Return [x, y] of the center of cell containing provided text 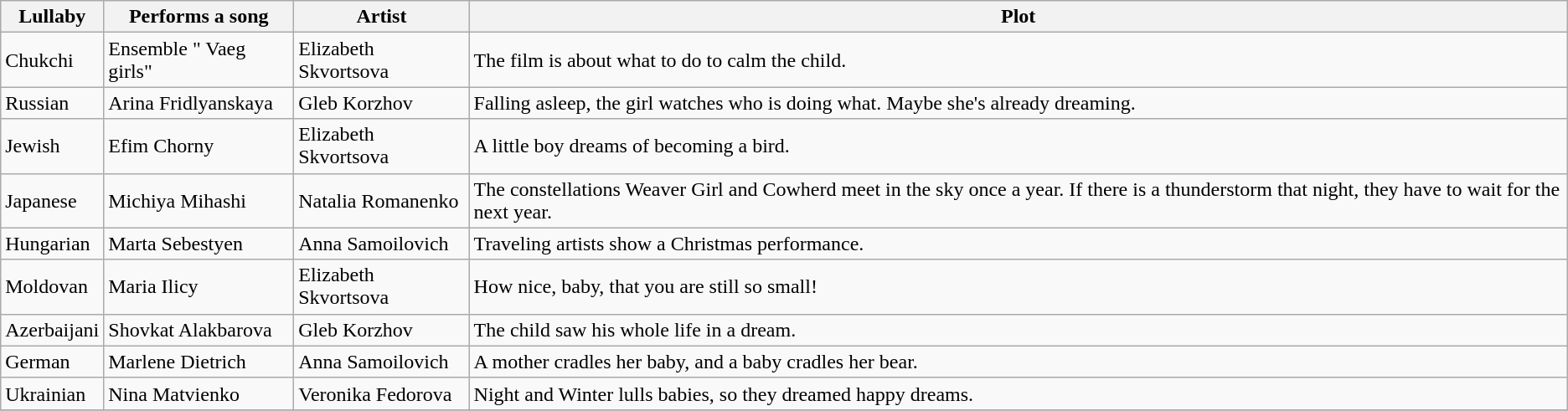
Lullaby [52, 17]
A little boy dreams of becoming a bird. [1019, 146]
Jewish [52, 146]
A mother cradles her baby, and a baby cradles her bear. [1019, 362]
Azerbaijani [52, 330]
Plot [1019, 17]
Veronika Fedorova [382, 393]
How nice, baby, that you are still so small! [1019, 286]
German [52, 362]
Artist [382, 17]
Michiya Mihashi [199, 201]
Chukchi [52, 60]
Ukrainian [52, 393]
Performs a song [199, 17]
Japanese [52, 201]
Efim Chorny [199, 146]
The child saw his whole life in a dream. [1019, 330]
Nina Matvienko [199, 393]
Shovkat Alakbarova [199, 330]
Maria Ilicy [199, 286]
Falling asleep, the girl watches who is doing what. Maybe she's already dreaming. [1019, 103]
Marta Sebestyen [199, 244]
Hungarian [52, 244]
Natalia Romanenko [382, 201]
The constellations Weaver Girl and Cowherd meet in the sky once a year. If there is a thunderstorm that night, they have to wait for the next year. [1019, 201]
Marlene Dietrich [199, 362]
Night and Winter lulls babies, so they dreamed happy dreams. [1019, 393]
Moldovan [52, 286]
The film is about what to do to calm the child. [1019, 60]
Ensemble " Vaeg girls" [199, 60]
Arina Fridlyanskaya [199, 103]
Russian [52, 103]
Traveling artists show a Christmas performance. [1019, 244]
